Return [x, y] of the center of cell containing provided text 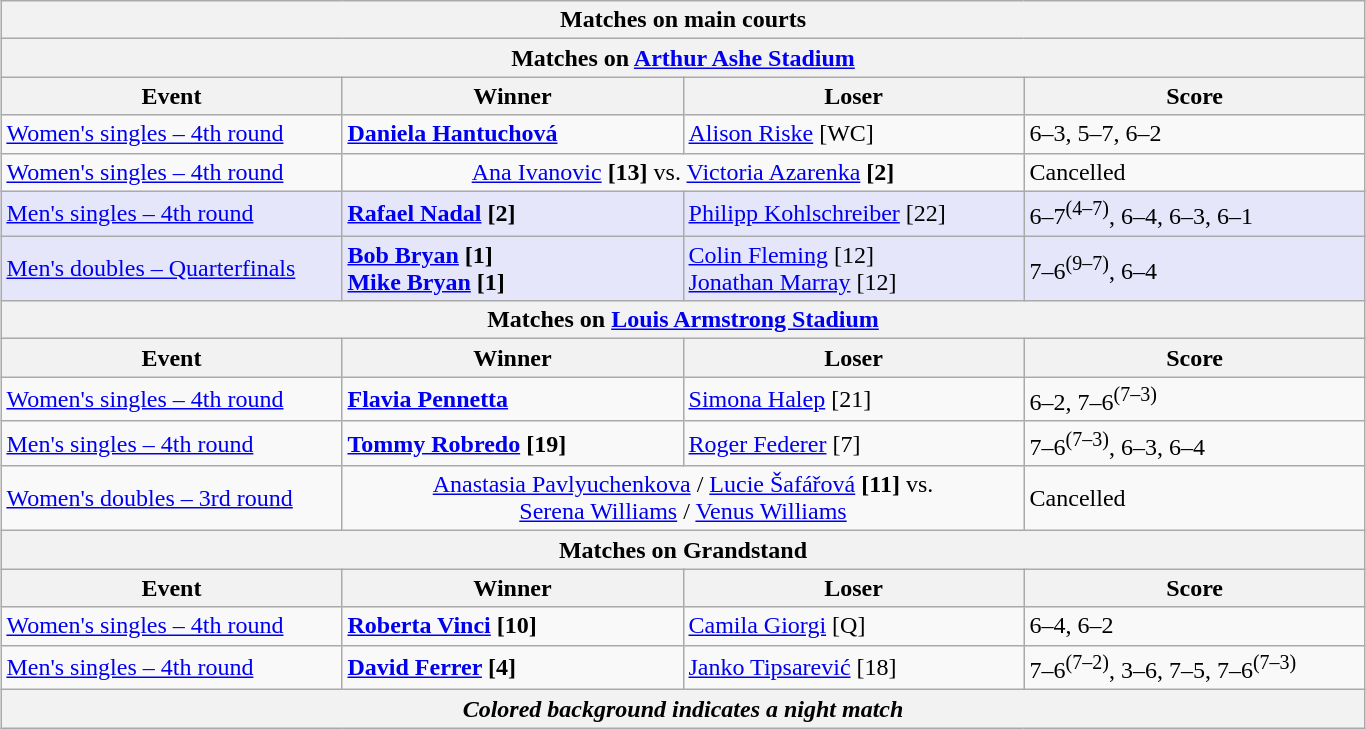
Bob Bryan [1] Mike Bryan [1] [512, 268]
Janko Tipsarević [18] [854, 668]
6–3, 5–7, 6–2 [1194, 134]
Matches on Grandstand [683, 550]
Colored background indicates a night match [683, 709]
Rafael Nadal [2] [512, 214]
Matches on Louis Armstrong Stadium [683, 320]
6–2, 7–6(7–3) [1194, 400]
7–6(7–2), 3–6, 7–5, 7–6(7–3) [1194, 668]
Anastasia Pavlyuchenkova / Lucie Šafářová [11] vs. Serena Williams / Venus Williams [683, 498]
Flavia Pennetta [512, 400]
Roberta Vinci [10] [512, 626]
Matches on Arthur Ashe Stadium [683, 58]
7–6(7–3), 6–3, 6–4 [1194, 444]
Men's doubles – Quarterfinals [172, 268]
David Ferrer [4] [512, 668]
Philipp Kohlschreiber [22] [854, 214]
6–4, 6–2 [1194, 626]
Colin Fleming [12] Jonathan Marray [12] [854, 268]
Daniela Hantuchová [512, 134]
Matches on main courts [683, 20]
Alison Riske [WC] [854, 134]
Ana Ivanovic [13] vs. Victoria Azarenka [2] [683, 172]
Camila Giorgi [Q] [854, 626]
7–6(9–7), 6–4 [1194, 268]
Women's doubles – 3rd round [172, 498]
Simona Halep [21] [854, 400]
6–7(4–7), 6–4, 6–3, 6–1 [1194, 214]
Tommy Robredo [19] [512, 444]
Roger Federer [7] [854, 444]
